Identify which cell holds the provided text, then report its (X, Y) central coordinate. 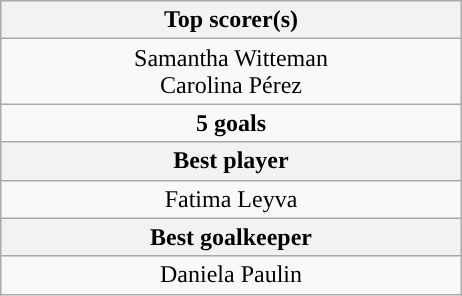
5 goals (230, 123)
Top scorer(s) (230, 20)
Fatima Leyva (230, 199)
Best goalkeeper (230, 237)
Samantha Witteman Carolina Pérez (230, 72)
Best player (230, 161)
Daniela Paulin (230, 275)
